From the cell containing the given text, extract its center point as [X, Y] coordinate. 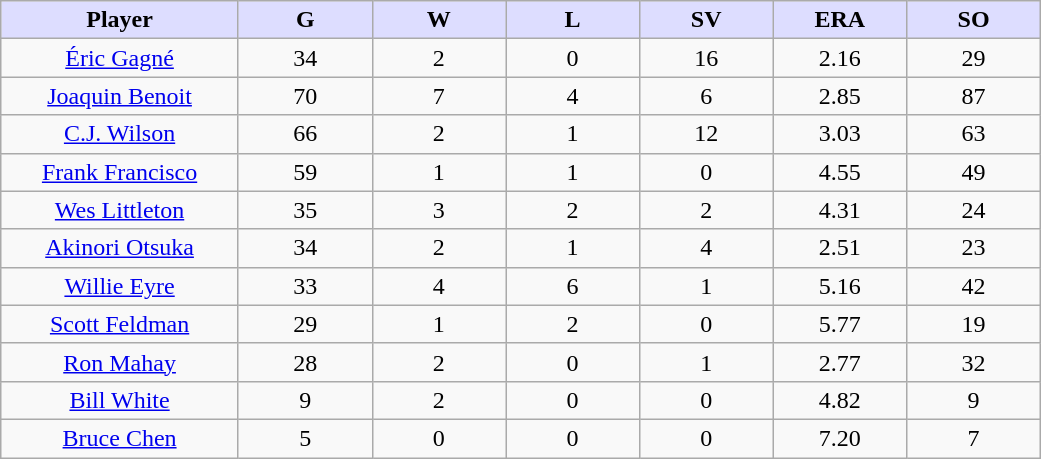
7.20 [840, 438]
L [573, 20]
C.J. Wilson [120, 134]
2.16 [840, 58]
SV [706, 20]
5 [305, 438]
Player [120, 20]
24 [974, 210]
23 [974, 248]
2.77 [840, 362]
Frank Francisco [120, 172]
Joaquin Benoit [120, 96]
3 [439, 210]
32 [974, 362]
Ron Mahay [120, 362]
3.03 [840, 134]
2.85 [840, 96]
59 [305, 172]
Willie Eyre [120, 286]
ERA [840, 20]
5.77 [840, 324]
49 [974, 172]
Bill White [120, 400]
28 [305, 362]
Bruce Chen [120, 438]
W [439, 20]
12 [706, 134]
66 [305, 134]
5.16 [840, 286]
4.55 [840, 172]
2.51 [840, 248]
19 [974, 324]
35 [305, 210]
42 [974, 286]
16 [706, 58]
4.82 [840, 400]
63 [974, 134]
SO [974, 20]
Scott Feldman [120, 324]
4.31 [840, 210]
70 [305, 96]
33 [305, 286]
Éric Gagné [120, 58]
G [305, 20]
87 [974, 96]
Akinori Otsuka [120, 248]
Wes Littleton [120, 210]
